Capture the cell that displays the provided text and extract its (X, Y) central coordinate. 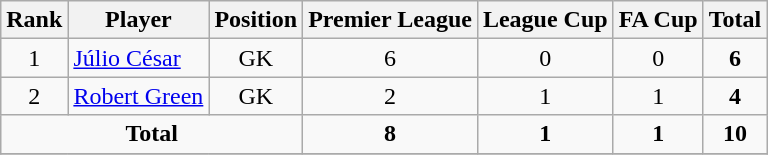
Player (138, 20)
Premier League (390, 20)
Rank (34, 20)
League Cup (545, 20)
4 (735, 96)
8 (390, 134)
FA Cup (658, 20)
10 (735, 134)
Robert Green (138, 96)
Position (256, 20)
Júlio César (138, 58)
